Detect which cell encompasses the target text, then output its [x, y] center coordinate. 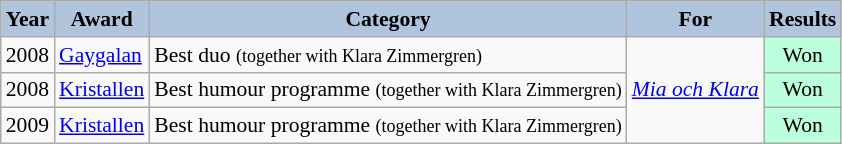
Category [388, 19]
Year [28, 19]
Gaygalan [102, 55]
Award [102, 19]
2009 [28, 126]
Mia och Klara [696, 90]
Results [802, 19]
For [696, 19]
Best duo (together with Klara Zimmergren) [388, 55]
